Return (X, Y) of the center of cell containing provided text 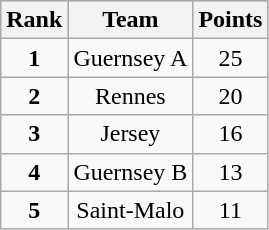
16 (230, 134)
Guernsey A (130, 58)
Points (230, 20)
5 (34, 210)
20 (230, 96)
Rennes (130, 96)
4 (34, 172)
1 (34, 58)
Team (130, 20)
Guernsey B (130, 172)
11 (230, 210)
Saint-Malo (130, 210)
2 (34, 96)
3 (34, 134)
25 (230, 58)
Jersey (130, 134)
Rank (34, 20)
13 (230, 172)
